Pinpoint the cell where the given text exists, returning its (x, y) midpoint coordinate. 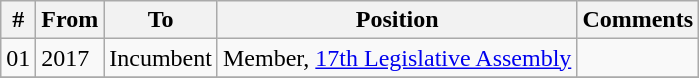
Member, 17th Legislative Assembly (396, 58)
Position (396, 20)
Incumbent (161, 58)
2017 (70, 58)
Comments (638, 20)
To (161, 20)
01 (18, 58)
From (70, 20)
# (18, 20)
